Return (x, y) of the center of cell containing provided text 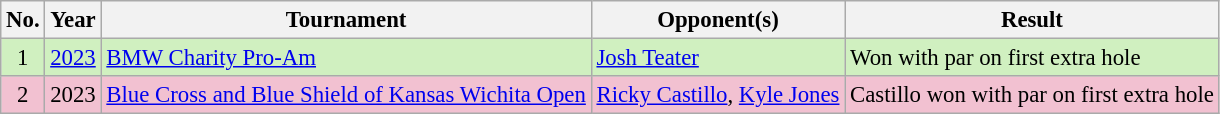
Castillo won with par on first extra hole (1032, 95)
1 (23, 58)
BMW Charity Pro-Am (346, 58)
2 (23, 95)
No. (23, 20)
Blue Cross and Blue Shield of Kansas Wichita Open (346, 95)
Result (1032, 20)
Tournament (346, 20)
Year (73, 20)
Ricky Castillo, Kyle Jones (718, 95)
Josh Teater (718, 58)
Opponent(s) (718, 20)
Won with par on first extra hole (1032, 58)
